Scan for the cell matching the given text and deliver its (x, y) coordinate at center. 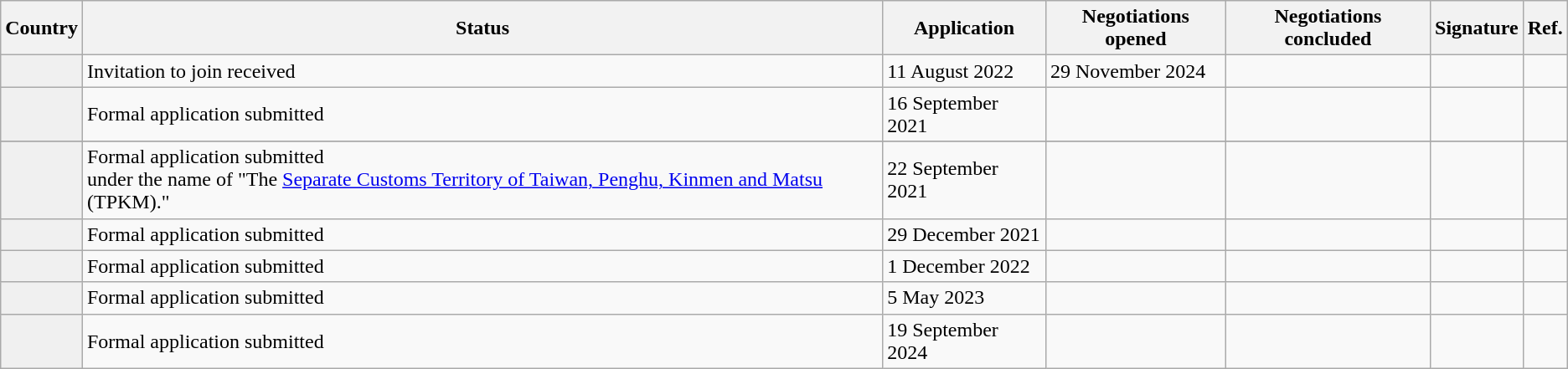
29 December 2021 (965, 234)
19 September 2024 (965, 341)
22 September 2021 (965, 180)
Negotiations concluded (1328, 28)
Formal application submitted under the name of "The Separate Customs Territory of Taiwan, Penghu, Kinmen and Matsu (TPKM)." (482, 180)
11 August 2022 (965, 71)
Country (42, 28)
16 September 2021 (965, 114)
5 May 2023 (965, 298)
Application (965, 28)
Negotiations opened (1136, 28)
29 November 2024 (1136, 71)
Ref. (1545, 28)
Invitation to join received (482, 71)
1 December 2022 (965, 266)
Signature (1478, 28)
Status (482, 28)
